Scan for the cell matching the given text and deliver its (X, Y) coordinate at center. 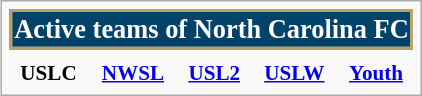
USL2 (214, 72)
NWSL (132, 72)
USLC (49, 72)
USLW (294, 72)
Youth (376, 72)
Active teams of North Carolina FC (212, 29)
